From the cell containing the given text, extract its center point as [x, y] coordinate. 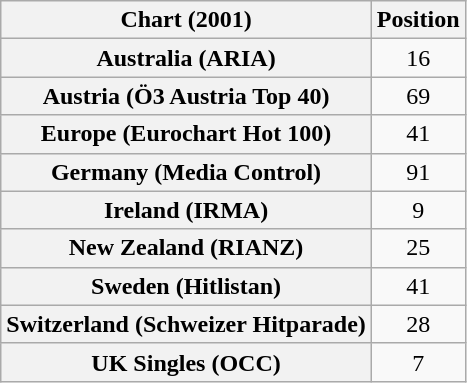
Switzerland (Schweizer Hitparade) [186, 324]
Australia (ARIA) [186, 58]
Europe (Eurochart Hot 100) [186, 134]
9 [418, 210]
Position [418, 20]
Sweden (Hitlistan) [186, 286]
7 [418, 362]
91 [418, 172]
Germany (Media Control) [186, 172]
Ireland (IRMA) [186, 210]
28 [418, 324]
UK Singles (OCC) [186, 362]
Chart (2001) [186, 20]
25 [418, 248]
69 [418, 96]
16 [418, 58]
Austria (Ö3 Austria Top 40) [186, 96]
New Zealand (RIANZ) [186, 248]
